Scan for the cell matching the given text and deliver its (X, Y) coordinate at center. 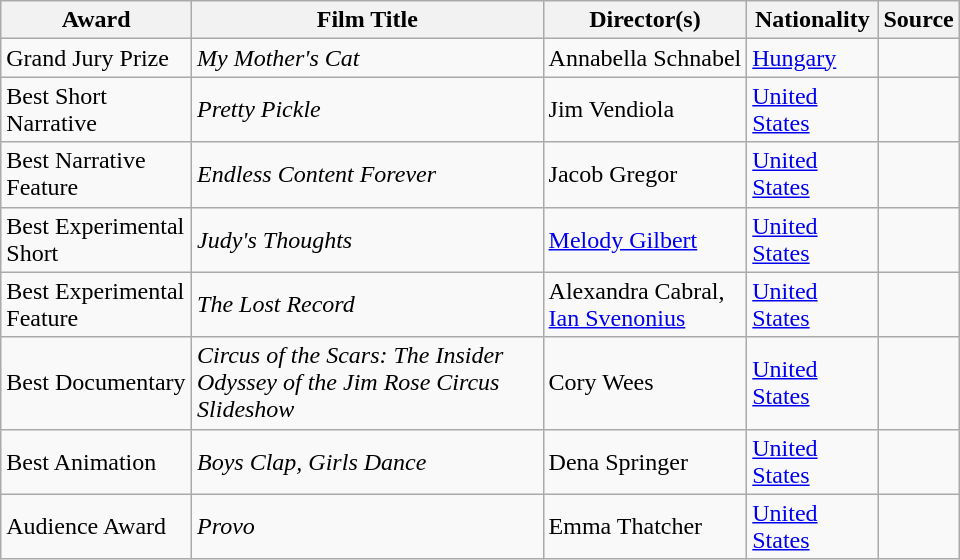
The Lost Record (368, 304)
Pretty Pickle (368, 110)
Hungary (812, 58)
Best Documentary (96, 383)
Circus of the Scars: The Insider Odyssey of the Jim Rose Circus Slideshow (368, 383)
Nationality (812, 20)
Alexandra Cabral, Ian Svenonius (645, 304)
Best Narrative Feature (96, 174)
Award (96, 20)
Best Animation (96, 462)
Jacob Gregor (645, 174)
Jim Vendiola (645, 110)
Judy's Thoughts (368, 240)
Dena Springer (645, 462)
Annabella Schnabel (645, 58)
Melody Gilbert (645, 240)
Endless Content Forever (368, 174)
Best Experimental Short (96, 240)
My Mother's Cat (368, 58)
Director(s) (645, 20)
Film Title (368, 20)
Best Short Narrative (96, 110)
Provo (368, 526)
Emma Thatcher (645, 526)
Audience Award (96, 526)
Best Experimental Feature (96, 304)
Grand Jury Prize (96, 58)
Cory Wees (645, 383)
Boys Clap, Girls Dance (368, 462)
Source (918, 20)
